Extract the [X, Y] coordinate from the center of the cell holding the provided text.  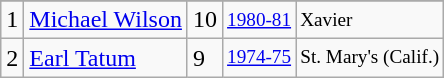
Earl Tatum [106, 58]
10 [204, 20]
1974-75 [260, 58]
9 [204, 58]
2 [12, 58]
Xavier [370, 20]
Michael Wilson [106, 20]
1 [12, 20]
St. Mary's (Calif.) [370, 58]
1980-81 [260, 20]
